Scan for the cell matching the given text and deliver its [X, Y] coordinate at center. 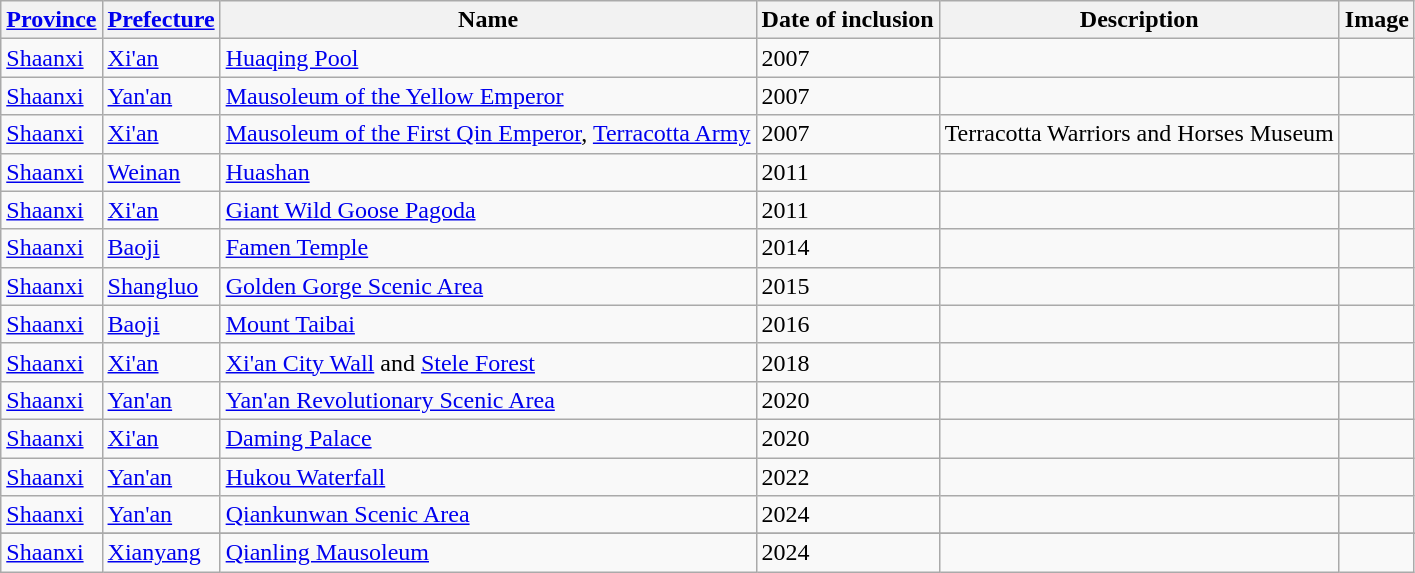
Golden Gorge Scenic Area [488, 286]
Mount Taibai [488, 324]
Description [1139, 20]
Hukou Waterfall [488, 477]
Name [488, 20]
Qiankunwan Scenic Area [488, 515]
2015 [848, 286]
Province [52, 20]
2016 [848, 324]
Qianling Mausoleum [488, 553]
Mausoleum of the Yellow Emperor [488, 96]
Prefecture [161, 20]
Shangluo [161, 286]
Giant Wild Goose Pagoda [488, 210]
Huashan [488, 172]
Famen Temple [488, 248]
Date of inclusion [848, 20]
Mausoleum of the First Qin Emperor, Terracotta Army [488, 134]
2022 [848, 477]
Image [1376, 20]
Daming Palace [488, 438]
Xianyang [161, 553]
Weinan [161, 172]
Huaqing Pool [488, 58]
Yan'an Revolutionary Scenic Area [488, 400]
2018 [848, 362]
2014 [848, 248]
Terracotta Warriors and Horses Museum [1139, 134]
Xi'an City Wall and Stele Forest [488, 362]
